Return (X, Y) of the center of cell containing provided text 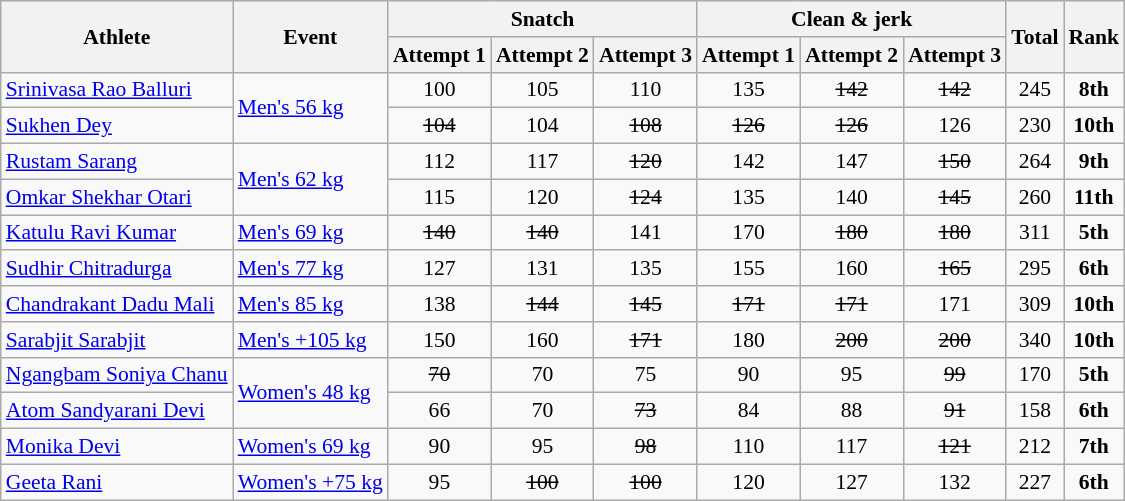
Ngangbam Soniya Chanu (117, 375)
124 (646, 197)
Men's +105 kg (310, 340)
Men's 85 kg (310, 304)
Athlete (117, 36)
132 (954, 482)
105 (542, 90)
Women's +75 kg (310, 482)
Men's 77 kg (310, 269)
Event (310, 36)
Srinivasa Rao Balluri (117, 90)
Sarabjit Sarabjit (117, 340)
Rustam Sarang (117, 162)
295 (1034, 269)
264 (1034, 162)
98 (646, 447)
245 (1034, 90)
Women's 69 kg (310, 447)
84 (748, 411)
Monika Devi (117, 447)
309 (1034, 304)
75 (646, 375)
Total (1034, 36)
212 (1034, 447)
Sudhir Chitradurga (117, 269)
131 (542, 269)
147 (852, 162)
311 (1034, 233)
Atom Sandyarani Devi (117, 411)
340 (1034, 340)
Men's 62 kg (310, 180)
144 (542, 304)
91 (954, 411)
138 (440, 304)
Geeta Rani (117, 482)
141 (646, 233)
Clean & jerk (852, 19)
7th (1094, 447)
Chandrakant Dadu Mali (117, 304)
115 (440, 197)
230 (1034, 126)
227 (1034, 482)
165 (954, 269)
Katulu Ravi Kumar (117, 233)
Men's 56 kg (310, 108)
Women's 48 kg (310, 392)
11th (1094, 197)
121 (954, 447)
88 (852, 411)
Omkar Shekhar Otari (117, 197)
99 (954, 375)
155 (748, 269)
73 (646, 411)
9th (1094, 162)
108 (646, 126)
66 (440, 411)
112 (440, 162)
260 (1034, 197)
Snatch (542, 19)
Sukhen Dey (117, 126)
158 (1034, 411)
Rank (1094, 36)
8th (1094, 90)
Men's 69 kg (310, 233)
